Capture the cell that displays the provided text and extract its (X, Y) central coordinate. 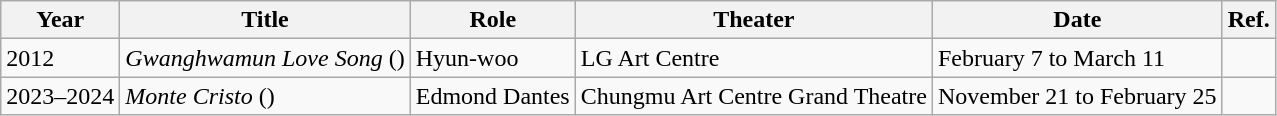
February 7 to March 11 (1077, 58)
Title (265, 20)
Role (492, 20)
Monte Cristo () (265, 96)
Edmond Dantes (492, 96)
Chungmu Art Centre Grand Theatre (754, 96)
2012 (60, 58)
Year (60, 20)
LG Art Centre (754, 58)
2023–2024 (60, 96)
Gwanghwamun Love Song () (265, 58)
Theater (754, 20)
Date (1077, 20)
Ref. (1248, 20)
Hyun-woo (492, 58)
November 21 to February 25 (1077, 96)
